Return (X, Y) of the center of cell containing provided text 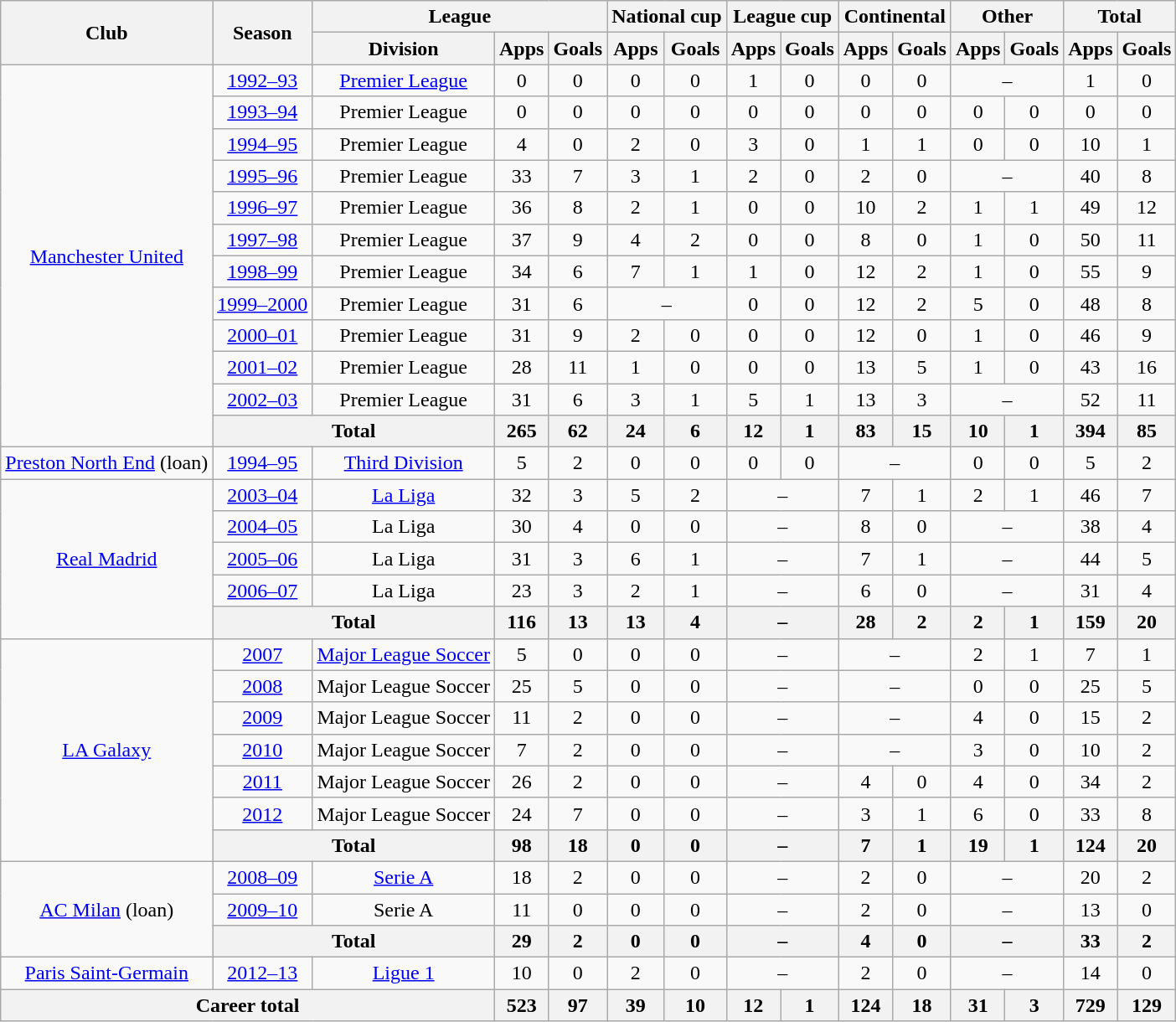
52 (1091, 400)
2009 (263, 718)
265 (521, 431)
2002–03 (263, 400)
2008–09 (263, 877)
Real Madrid (107, 559)
Season (263, 33)
1996–97 (263, 208)
19 (977, 845)
Manchester United (107, 256)
129 (1147, 1005)
LA Galaxy (107, 750)
98 (521, 845)
2006–07 (263, 591)
2009–10 (263, 909)
2012 (263, 813)
AC Milan (loan) (107, 909)
Paris Saint-Germain (107, 973)
2007 (263, 654)
2012–13 (263, 973)
Continental (895, 17)
30 (521, 527)
League cup (782, 17)
43 (1091, 367)
League (460, 17)
1999–2000 (263, 303)
1997–98 (263, 240)
116 (521, 622)
83 (865, 431)
29 (521, 942)
14 (1091, 973)
Club (107, 33)
2003–04 (263, 495)
85 (1147, 431)
40 (1091, 176)
523 (521, 1005)
49 (1091, 208)
36 (521, 208)
1993–94 (263, 112)
2004–05 (263, 527)
32 (521, 495)
97 (578, 1005)
39 (636, 1005)
2010 (263, 750)
Preston North End (loan) (107, 463)
16 (1147, 367)
729 (1091, 1005)
1992–93 (263, 80)
62 (578, 431)
Other (1007, 17)
50 (1091, 240)
Career total (248, 1005)
2001–02 (263, 367)
2005–06 (263, 559)
2000–01 (263, 335)
Third Division (404, 463)
National cup (667, 17)
2008 (263, 686)
55 (1091, 271)
1998–99 (263, 271)
394 (1091, 431)
26 (521, 782)
1995–96 (263, 176)
48 (1091, 303)
Division (404, 49)
38 (1091, 527)
23 (521, 591)
37 (521, 240)
159 (1091, 622)
2011 (263, 782)
44 (1091, 559)
Ligue 1 (404, 973)
